Scan for the cell matching the given text and deliver its [x, y] coordinate at center. 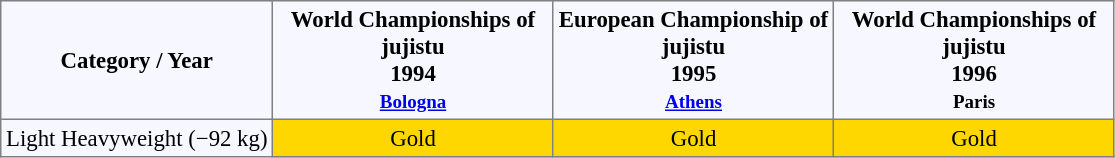
European Championship of jujistu1995Athens [693, 60]
World Championships of jujistu1996Paris [974, 60]
Category / Year [137, 60]
World Championships of jujistu1994Bologna [413, 60]
Light Heavyweight (−92 kg) [137, 138]
